From the cell containing the given text, extract its center point as [x, y] coordinate. 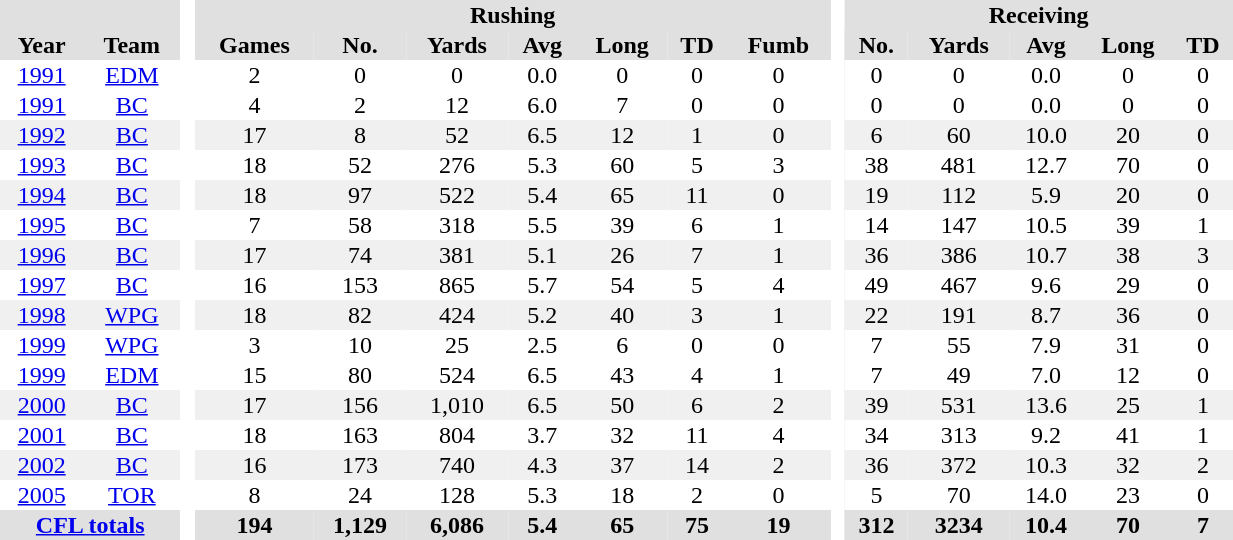
2005 [42, 495]
1996 [42, 255]
CFL totals [90, 525]
58 [360, 225]
Receiving [1038, 15]
467 [959, 285]
Team [132, 45]
74 [360, 255]
54 [622, 285]
531 [959, 405]
55 [959, 345]
31 [1128, 345]
4.3 [542, 465]
386 [959, 255]
9.2 [1046, 435]
313 [959, 435]
1998 [42, 315]
7.9 [1046, 345]
50 [622, 405]
804 [457, 435]
5.9 [1046, 195]
1,010 [457, 405]
26 [622, 255]
522 [457, 195]
29 [1128, 285]
1993 [42, 165]
173 [360, 465]
2000 [42, 405]
194 [254, 525]
1997 [42, 285]
75 [698, 525]
312 [876, 525]
524 [457, 375]
276 [457, 165]
372 [959, 465]
2.5 [542, 345]
865 [457, 285]
Games [254, 45]
10.4 [1046, 525]
163 [360, 435]
156 [360, 405]
147 [959, 225]
191 [959, 315]
23 [1128, 495]
41 [1128, 435]
7.0 [1046, 375]
Rushing [512, 15]
128 [457, 495]
381 [457, 255]
1992 [42, 135]
424 [457, 315]
3234 [959, 525]
9.6 [1046, 285]
481 [959, 165]
43 [622, 375]
Year [42, 45]
5.5 [542, 225]
10.7 [1046, 255]
10.0 [1046, 135]
10 [360, 345]
Fumb [778, 45]
3.7 [542, 435]
37 [622, 465]
TOR [132, 495]
1,129 [360, 525]
318 [457, 225]
5.7 [542, 285]
8.7 [1046, 315]
6,086 [457, 525]
10.5 [1046, 225]
14.0 [1046, 495]
740 [457, 465]
112 [959, 195]
6.0 [542, 105]
153 [360, 285]
5.2 [542, 315]
10.3 [1046, 465]
2001 [42, 435]
22 [876, 315]
2002 [42, 465]
82 [360, 315]
24 [360, 495]
34 [876, 435]
80 [360, 375]
1994 [42, 195]
97 [360, 195]
40 [622, 315]
5.1 [542, 255]
1995 [42, 225]
15 [254, 375]
12.7 [1046, 165]
13.6 [1046, 405]
